Pinpoint the cell where the given text exists, returning its [x, y] midpoint coordinate. 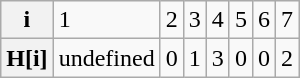
i [27, 20]
H[i] [27, 58]
6 [264, 20]
5 [240, 20]
undefined [106, 58]
4 [218, 20]
7 [286, 20]
